From the cell containing the given text, extract its center point as (X, Y) coordinate. 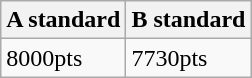
B standard (188, 20)
8000pts (64, 58)
A standard (64, 20)
7730pts (188, 58)
